Locate the cell with the specified text and output its (X, Y) center coordinate. 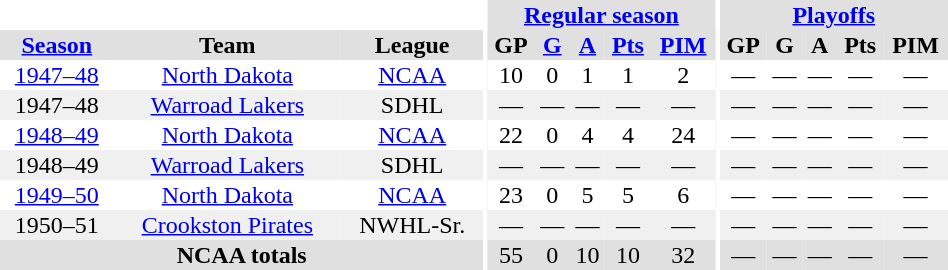
1950–51 (57, 225)
League (412, 45)
6 (684, 195)
55 (510, 255)
Playoffs (834, 15)
NCAA totals (242, 255)
1949–50 (57, 195)
Crookston Pirates (228, 225)
22 (510, 135)
2 (684, 75)
24 (684, 135)
32 (684, 255)
23 (510, 195)
Regular season (601, 15)
NWHL-Sr. (412, 225)
Season (57, 45)
Team (228, 45)
